Pinpoint the cell where the given text exists, returning its [X, Y] midpoint coordinate. 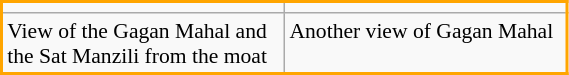
View of the Gagan Mahal and the Sat Manzili from the moat [144, 44]
Another view of Gagan Mahal [426, 44]
